Return the [x, y] coordinate for the center point of the cell that contains the specified text.  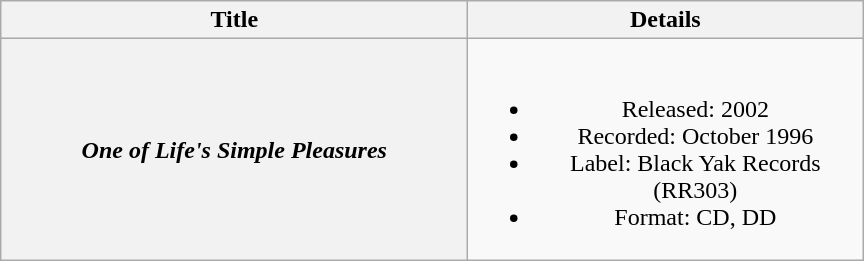
Title [234, 20]
Details [666, 20]
One of Life's Simple Pleasures [234, 150]
Released: 2002Recorded: October 1996Label: Black Yak Records (RR303)Format: CD, DD [666, 150]
